For the text-containing cell, return its midpoint in (X, Y) coordinate format. 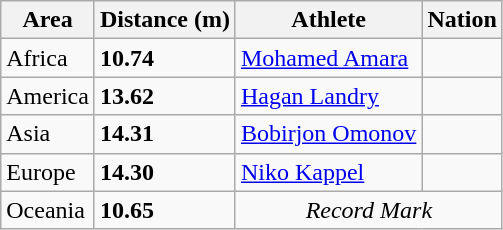
13.62 (164, 96)
Area (48, 20)
Africa (48, 58)
10.74 (164, 58)
Oceania (48, 210)
Niko Kappel (328, 172)
Asia (48, 134)
Athlete (328, 20)
Nation (462, 20)
10.65 (164, 210)
Bobirjon Omonov (328, 134)
Distance (m) (164, 20)
Mohamed Amara (328, 58)
Record Mark (368, 210)
America (48, 96)
Hagan Landry (328, 96)
14.31 (164, 134)
14.30 (164, 172)
Europe (48, 172)
